Detect which cell encompasses the target text, then output its (X, Y) center coordinate. 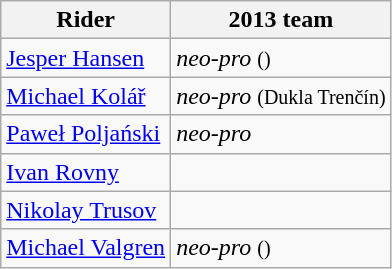
Michael Kolář (86, 96)
Nikolay Trusov (86, 210)
Paweł Poljański (86, 134)
Jesper Hansen (86, 58)
Ivan Rovny (86, 172)
neo-pro (281, 134)
Rider (86, 20)
neo-pro (Dukla Trenčín) (281, 96)
2013 team (281, 20)
Michael Valgren (86, 248)
